Locate the cell with the specified text and output its [x, y] center coordinate. 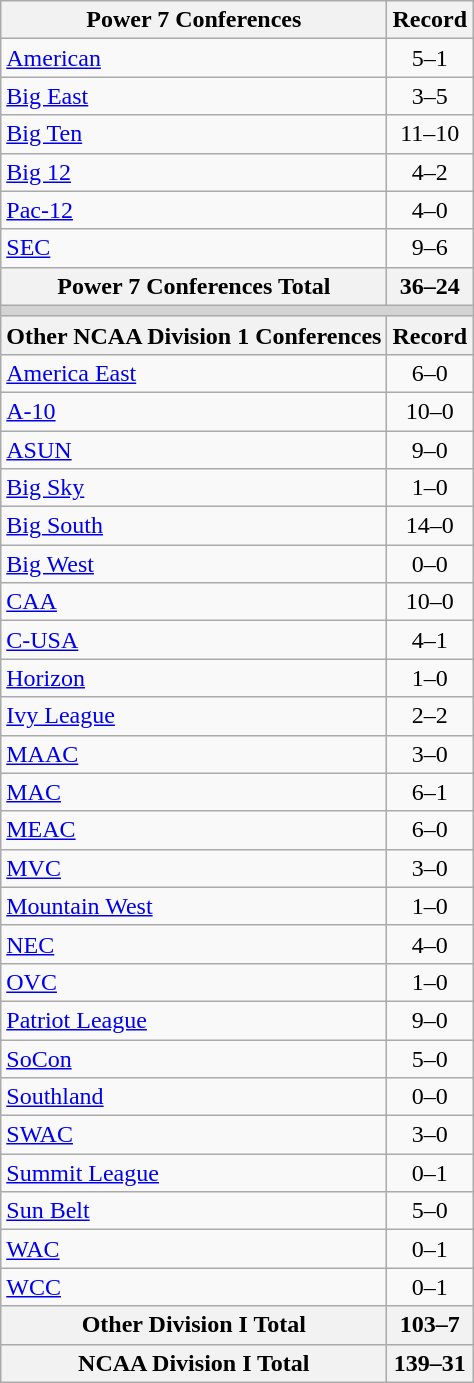
9–6 [430, 248]
Big West [194, 564]
ASUN [194, 449]
WCC [194, 1287]
NCAA Division I Total [194, 1363]
4–2 [430, 172]
Big South [194, 526]
2–2 [430, 716]
Pac-12 [194, 210]
Southland [194, 1097]
Power 7 Conferences Total [194, 286]
Horizon [194, 678]
America East [194, 373]
6–1 [430, 792]
C-USA [194, 640]
139–31 [430, 1363]
SWAC [194, 1135]
11–10 [430, 134]
Big 12 [194, 172]
A-10 [194, 411]
4–1 [430, 640]
Big Ten [194, 134]
103–7 [430, 1325]
3–5 [430, 96]
5–1 [430, 58]
Power 7 Conferences [194, 20]
Other NCAA Division 1 Conferences [194, 335]
Big Sky [194, 488]
MEAC [194, 830]
SEC [194, 248]
Sun Belt [194, 1211]
Summit League [194, 1173]
Ivy League [194, 716]
CAA [194, 602]
Other Division I Total [194, 1325]
SoCon [194, 1059]
NEC [194, 944]
Mountain West [194, 906]
OVC [194, 982]
14–0 [430, 526]
MAAC [194, 754]
MVC [194, 868]
36–24 [430, 286]
WAC [194, 1249]
American [194, 58]
Big East [194, 96]
MAC [194, 792]
Patriot League [194, 1020]
